Pinpoint the cell where the given text exists, returning its (X, Y) midpoint coordinate. 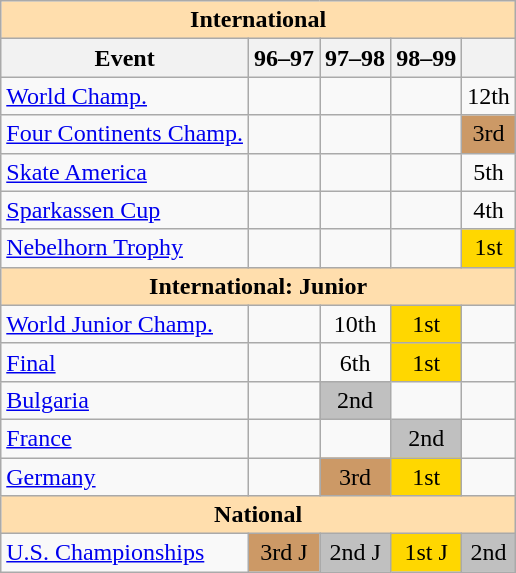
International (258, 20)
National (258, 515)
1st J (426, 553)
Final (125, 362)
4th (489, 210)
6th (356, 362)
U.S. Championships (125, 553)
2nd J (356, 553)
96–97 (284, 58)
Four Continents Champ. (125, 134)
3rd J (284, 553)
98–99 (426, 58)
Skate America (125, 172)
France (125, 438)
10th (356, 324)
Nebelhorn Trophy (125, 248)
5th (489, 172)
97–98 (356, 58)
World Junior Champ. (125, 324)
Bulgaria (125, 400)
Germany (125, 477)
World Champ. (125, 96)
Event (125, 58)
Sparkassen Cup (125, 210)
International: Junior (258, 286)
12th (489, 96)
